Pinpoint the cell where the given text exists, returning its (x, y) midpoint coordinate. 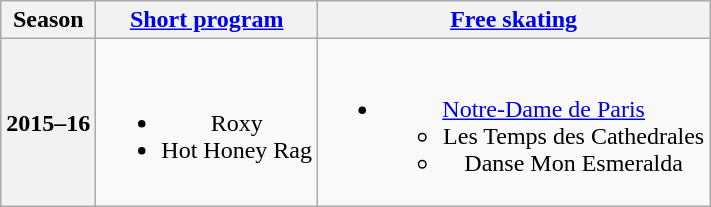
Free skating (514, 20)
Season (48, 20)
RoxyHot Honey Rag (207, 122)
2015–16 (48, 122)
Short program (207, 20)
Notre-Dame de Paris Les Temps des CathedralesDanse Mon Esmeralda (514, 122)
